For the text-containing cell, return its midpoint in (X, Y) coordinate format. 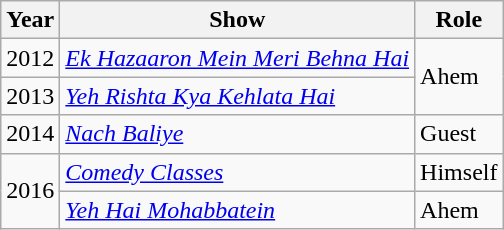
2013 (30, 96)
Yeh Rishta Kya Kehlata Hai (238, 96)
Ek Hazaaron Mein Meri Behna Hai (238, 58)
Guest (459, 134)
Role (459, 20)
Show (238, 20)
Yeh Hai Mohabbatein (238, 210)
2016 (30, 191)
Comedy Classes (238, 172)
Year (30, 20)
Himself (459, 172)
Nach Baliye (238, 134)
2014 (30, 134)
2012 (30, 58)
